Extract the [x, y] coordinate from the center of the cell holding the provided text.  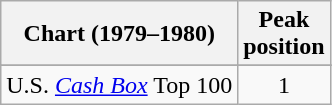
U.S. Cash Box Top 100 [120, 85]
1 [284, 85]
Peakposition [284, 34]
Chart (1979–1980) [120, 34]
